Capture the cell that displays the provided text and extract its (X, Y) central coordinate. 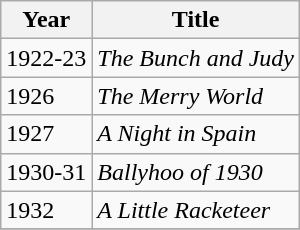
Year (46, 20)
The Merry World (196, 96)
1930-31 (46, 172)
A Little Racketeer (196, 210)
Title (196, 20)
A Night in Spain (196, 134)
1932 (46, 210)
1926 (46, 96)
The Bunch and Judy (196, 58)
Ballyhoo of 1930 (196, 172)
1922-23 (46, 58)
1927 (46, 134)
